Extract the (x, y) coordinate from the center of the cell holding the provided text.  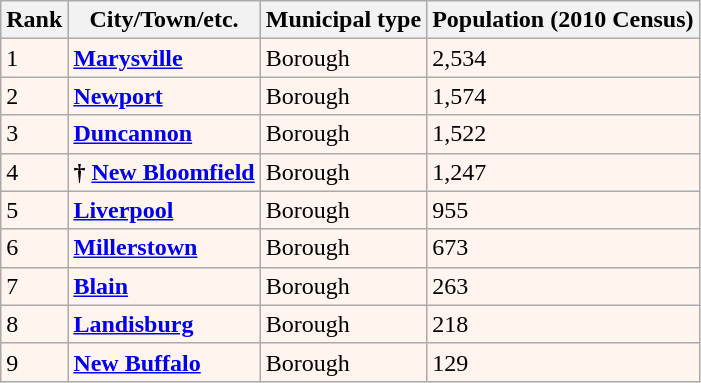
New Buffalo (164, 362)
955 (563, 210)
Marysville (164, 58)
218 (563, 324)
Millerstown (164, 248)
1,574 (563, 96)
1,522 (563, 134)
1,247 (563, 172)
129 (563, 362)
City/Town/etc. (164, 20)
2,534 (563, 58)
6 (34, 248)
7 (34, 286)
8 (34, 324)
5 (34, 210)
Newport (164, 96)
Blain (164, 286)
Population (2010 Census) (563, 20)
† New Bloomfield (164, 172)
3 (34, 134)
Duncannon (164, 134)
Landisburg (164, 324)
4 (34, 172)
673 (563, 248)
9 (34, 362)
1 (34, 58)
263 (563, 286)
2 (34, 96)
Rank (34, 20)
Municipal type (343, 20)
Liverpool (164, 210)
